Search for the cell housing the specified text and yield its (x, y) center coordinate. 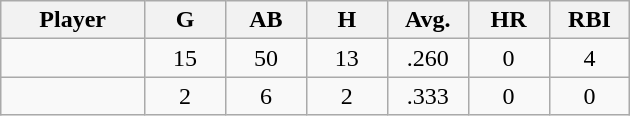
6 (266, 96)
Player (73, 20)
.260 (428, 58)
G (186, 20)
Avg. (428, 20)
50 (266, 58)
15 (186, 58)
13 (346, 58)
4 (590, 58)
H (346, 20)
.333 (428, 96)
RBI (590, 20)
AB (266, 20)
HR (508, 20)
